From the cell containing the given text, extract its center point as [X, Y] coordinate. 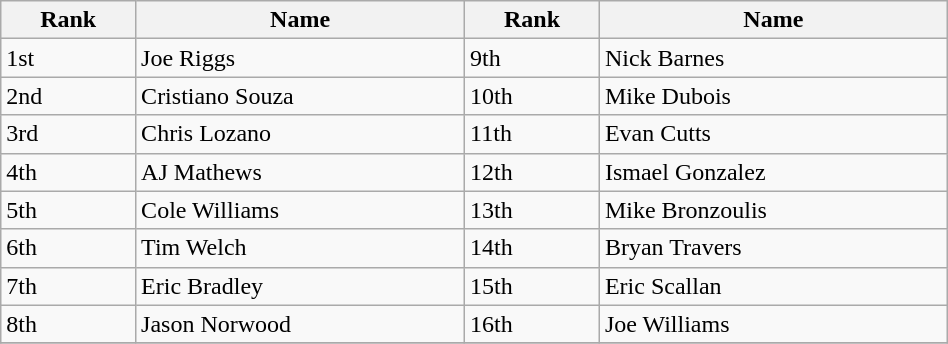
Nick Barnes [773, 58]
5th [68, 210]
12th [532, 172]
Eric Bradley [300, 286]
Cristiano Souza [300, 96]
8th [68, 324]
Jason Norwood [300, 324]
Tim Welch [300, 248]
14th [532, 248]
Ismael Gonzalez [773, 172]
Joe Williams [773, 324]
9th [532, 58]
Evan Cutts [773, 134]
4th [68, 172]
3rd [68, 134]
13th [532, 210]
AJ Mathews [300, 172]
11th [532, 134]
10th [532, 96]
Chris Lozano [300, 134]
Bryan Travers [773, 248]
Eric Scallan [773, 286]
15th [532, 286]
Cole Williams [300, 210]
6th [68, 248]
1st [68, 58]
16th [532, 324]
Mike Dubois [773, 96]
Joe Riggs [300, 58]
7th [68, 286]
2nd [68, 96]
Mike Bronzoulis [773, 210]
